Search for the cell housing the specified text and yield its [X, Y] center coordinate. 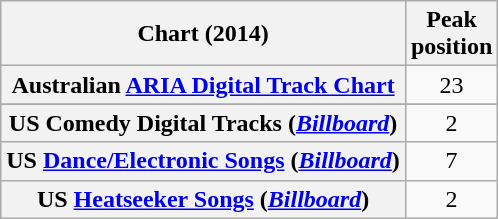
US Dance/Electronic Songs (Billboard) [204, 161]
7 [451, 161]
Chart (2014) [204, 34]
Australian ARIA Digital Track Chart [204, 85]
US Heatseeker Songs (Billboard) [204, 199]
US Comedy Digital Tracks (Billboard) [204, 123]
Peakposition [451, 34]
23 [451, 85]
